Search for the cell housing the specified text and yield its [X, Y] center coordinate. 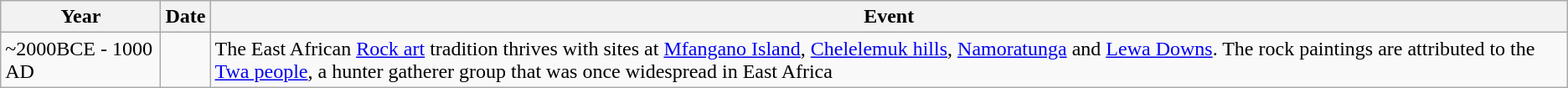
Event [889, 17]
Year [80, 17]
Date [186, 17]
~2000BCE - 1000 AD [80, 60]
